Output the (x, y) coordinate of the center of the cell containing the given text.  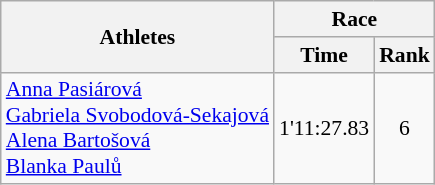
6 (404, 128)
Time (324, 55)
Race (354, 19)
1'11:27.83 (324, 128)
Athletes (138, 36)
Anna PasiárováGabriela Svobodová-SekajováAlena BartošováBlanka Paulů (138, 128)
Rank (404, 55)
